Capture the cell that displays the provided text and extract its (X, Y) central coordinate. 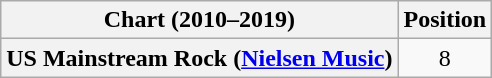
Position (445, 20)
US Mainstream Rock (Nielsen Music) (200, 58)
Chart (2010–2019) (200, 20)
8 (445, 58)
